Find where the given text appears and provide that cell's center as (x, y) coordinate. 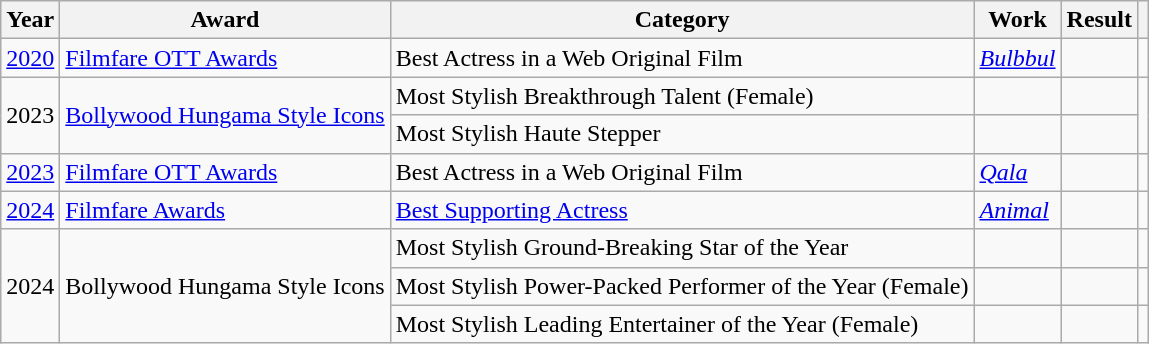
Most Stylish Ground-Breaking Star of the Year (682, 248)
Bulbbul (1018, 58)
Most Stylish Leading Entertainer of the Year (Female) (682, 324)
Award (225, 20)
Most Stylish Power-Packed Performer of the Year (Female) (682, 286)
Work (1018, 20)
Category (682, 20)
Year (30, 20)
Most Stylish Breakthrough Talent (Female) (682, 96)
Result (1099, 20)
Best Supporting Actress (682, 210)
Qala (1018, 172)
Filmfare Awards (225, 210)
Most Stylish Haute Stepper (682, 134)
Animal (1018, 210)
2020 (30, 58)
